Locate the cell with the specified text and output its [x, y] center coordinate. 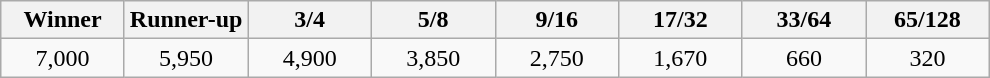
320 [928, 58]
7,000 [63, 58]
2,750 [557, 58]
33/64 [804, 20]
3,850 [433, 58]
1,670 [681, 58]
Runner-up [186, 20]
3/4 [310, 20]
4,900 [310, 58]
660 [804, 58]
9/16 [557, 20]
5,950 [186, 58]
17/32 [681, 20]
Winner [63, 20]
5/8 [433, 20]
65/128 [928, 20]
